Find where the given text appears and provide that cell's center as [x, y] coordinate. 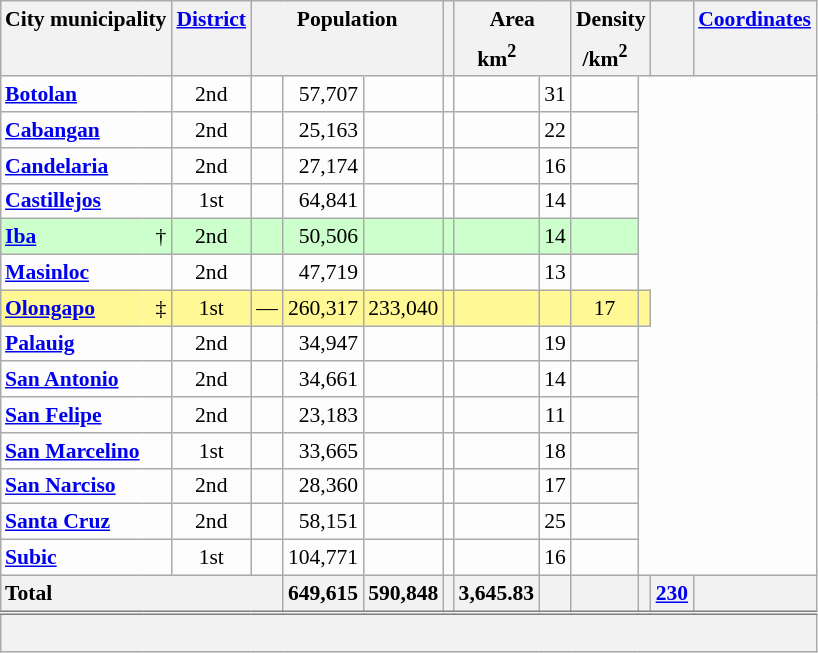
Palauig [86, 344]
34,947 [323, 344]
104,771 [323, 557]
13 [555, 272]
50,506 [323, 237]
58,151 [323, 522]
260,317 [323, 308]
San Felipe [86, 415]
34,661 [323, 379]
Santa Cruz [86, 522]
Masinloc [86, 272]
Olongapo [71, 308]
25 [555, 522]
Castillejos [86, 201]
/km2 [604, 56]
233,040 [403, 308]
18 [555, 450]
27,174 [323, 165]
28,360 [323, 486]
City municipality [86, 18]
San Narciso [86, 486]
22 [555, 130]
Density [611, 18]
Coordinates [754, 18]
47,719 [323, 272]
Cabangan [86, 130]
— [267, 308]
19 [555, 344]
Area [512, 18]
64,841 [323, 201]
San Antonio [86, 379]
km2 [497, 56]
25,163 [323, 130]
Subic [86, 557]
11 [555, 415]
23,183 [323, 415]
District [211, 18]
590,848 [403, 594]
57,707 [323, 94]
Botolan [86, 94]
† [156, 237]
Total [142, 594]
Iba [71, 237]
‡ [156, 308]
Population [347, 18]
649,615 [323, 594]
31 [555, 94]
Candelaria [86, 165]
33,665 [323, 450]
San Marcelino [86, 450]
3,645.83 [497, 594]
230 [672, 594]
